Detect which cell encompasses the target text, then output its [x, y] center coordinate. 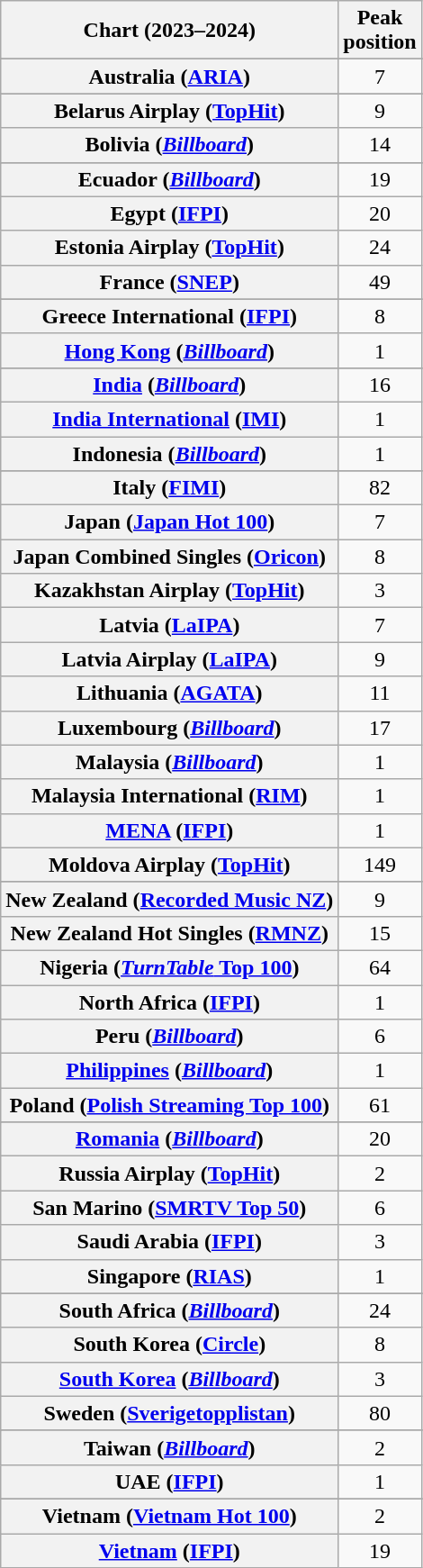
India (Billboard) [169, 385]
Indonesia (Billboard) [169, 453]
Latvia (LaIPA) [169, 625]
Saudi Arabia (IFPI) [169, 1242]
Luxembourg (Billboard) [169, 728]
Sweden (Sverigetopplistan) [169, 1413]
France (SNEP) [169, 282]
Poland (Polish Streaming Top 100) [169, 1105]
82 [380, 488]
17 [380, 728]
India International (IMI) [169, 419]
New Zealand Hot Singles (RMNZ) [169, 933]
49 [380, 282]
Romania (Billboard) [169, 1139]
64 [380, 967]
South Africa (Billboard) [169, 1310]
North Africa (IFPI) [169, 1002]
Greece International (IFPI) [169, 316]
80 [380, 1413]
Kazakhstan Airplay (TopHit) [169, 591]
Latvia Airplay (LaIPA) [169, 659]
Belarus Airplay (TopHit) [169, 111]
Malaysia (Billboard) [169, 762]
Lithuania (AGATA) [169, 693]
Japan Combined Singles (Oricon) [169, 557]
11 [380, 693]
South Korea (Billboard) [169, 1379]
New Zealand (Recorded Music NZ) [169, 899]
Ecuador (Billboard) [169, 179]
Taiwan (Billboard) [169, 1447]
Hong Kong (Billboard) [169, 350]
Estonia Airplay (TopHit) [169, 248]
15 [380, 933]
Peakposition [380, 31]
Nigeria (TurnTable Top 100) [169, 967]
Japan (Japan Hot 100) [169, 522]
Philippines (Billboard) [169, 1071]
Singapore (RIAS) [169, 1276]
14 [380, 145]
MENA (IFPI) [169, 830]
Chart (2023–2024) [169, 31]
Italy (FIMI) [169, 488]
149 [380, 865]
Bolivia (Billboard) [169, 145]
Russia Airplay (TopHit) [169, 1174]
61 [380, 1105]
Egypt (IFPI) [169, 213]
16 [380, 385]
Moldova Airplay (TopHit) [169, 865]
San Marino (SMRTV Top 50) [169, 1208]
UAE (IFPI) [169, 1482]
Australia (ARIA) [169, 77]
Malaysia International (RIM) [169, 796]
Vietnam (IFPI) [169, 1550]
Peru (Billboard) [169, 1037]
South Korea (Circle) [169, 1345]
Vietnam (Vietnam Hot 100) [169, 1516]
